Find where the given text appears and provide that cell's center as [x, y] coordinate. 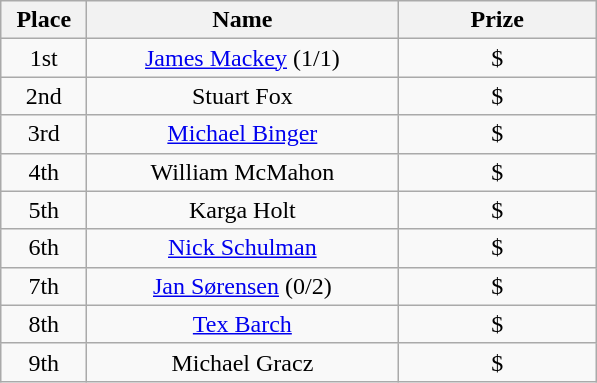
9th [44, 362]
Stuart Fox [242, 96]
Prize [498, 20]
James Mackey (1/1) [242, 58]
1st [44, 58]
Jan Sørensen (0/2) [242, 286]
7th [44, 286]
Tex Barch [242, 324]
Name [242, 20]
8th [44, 324]
Place [44, 20]
4th [44, 172]
William McMahon [242, 172]
2nd [44, 96]
Michael Binger [242, 134]
Karga Holt [242, 210]
Nick Schulman [242, 248]
Michael Gracz [242, 362]
3rd [44, 134]
5th [44, 210]
6th [44, 248]
